For the text-containing cell, return its midpoint in [x, y] coordinate format. 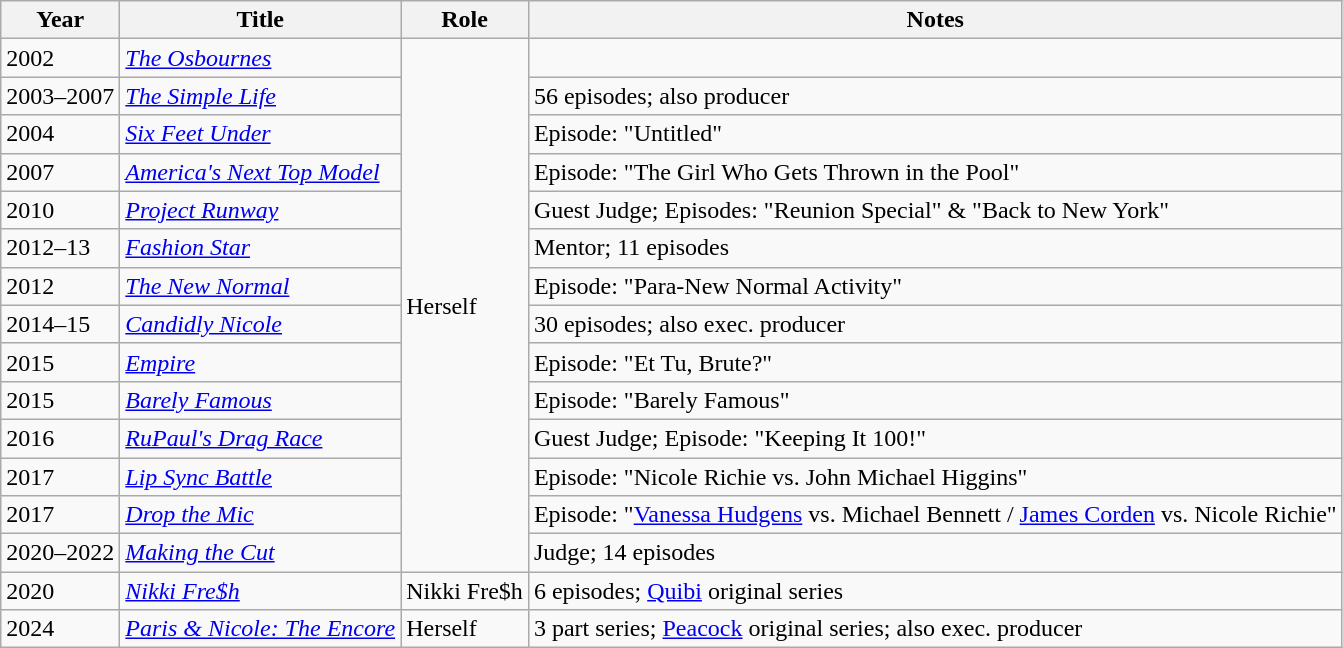
The Osbournes [260, 58]
2024 [60, 629]
Drop the Mic [260, 515]
6 episodes; Quibi original series [935, 591]
30 episodes; also exec. producer [935, 324]
America's Next Top Model [260, 172]
Episode: "Barely Famous" [935, 400]
Fashion Star [260, 248]
Project Runway [260, 210]
Guest Judge; Episodes: "Reunion Special" & "Back to New York" [935, 210]
Role [465, 20]
Judge; 14 episodes [935, 553]
2012 [60, 286]
The New Normal [260, 286]
2020 [60, 591]
2003–2007 [60, 96]
Lip Sync Battle [260, 477]
2010 [60, 210]
2007 [60, 172]
Year [60, 20]
Episode: "Para-New Normal Activity" [935, 286]
Episode: "Et Tu, Brute?" [935, 362]
2012–13 [60, 248]
2004 [60, 134]
Episode: "Untitled" [935, 134]
2002 [60, 58]
2014–15 [60, 324]
Candidly Nicole [260, 324]
Episode: "Nicole Richie vs. John Michael Higgins" [935, 477]
Paris & Nicole: The Encore [260, 629]
3 part series; Peacock original series; also exec. producer [935, 629]
Episode: "Vanessa Hudgens vs. Michael Bennett / James Corden vs. Nicole Richie" [935, 515]
Notes [935, 20]
The Simple Life [260, 96]
Title [260, 20]
RuPaul's Drag Race [260, 438]
2016 [60, 438]
56 episodes; also producer [935, 96]
2020–2022 [60, 553]
Guest Judge; Episode: "Keeping It 100!" [935, 438]
Mentor; 11 episodes [935, 248]
Making the Cut [260, 553]
Episode: "The Girl Who Gets Thrown in the Pool" [935, 172]
Barely Famous [260, 400]
Six Feet Under [260, 134]
Empire [260, 362]
